Return [X, Y] of the center of cell containing provided text 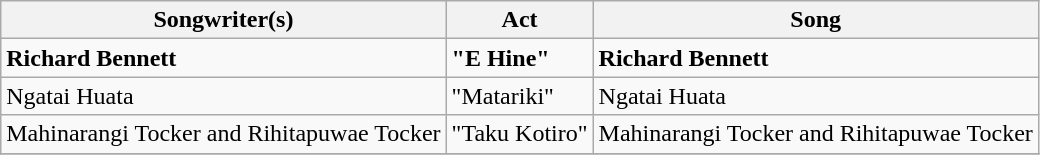
Act [520, 20]
"E Hine" [520, 58]
Song [816, 20]
"Matariki" [520, 96]
Songwriter(s) [224, 20]
"Taku Kotiro" [520, 134]
